Locate the cell with the specified text and output its [X, Y] center coordinate. 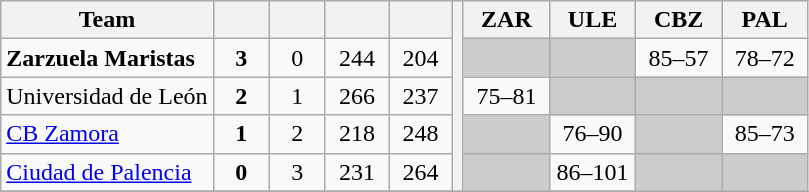
237 [421, 96]
86–101 [592, 172]
78–72 [765, 58]
Universidad de León [107, 96]
Zarzuela Maristas [107, 58]
85–73 [765, 134]
75–81 [506, 96]
Ciudad de Palencia [107, 172]
85–57 [679, 58]
231 [357, 172]
CBZ [679, 20]
ZAR [506, 20]
244 [357, 58]
264 [421, 172]
PAL [765, 20]
204 [421, 58]
Team [107, 20]
218 [357, 134]
248 [421, 134]
ULE [592, 20]
CB Zamora [107, 134]
266 [357, 96]
76–90 [592, 134]
